Determine the [x, y] coordinate at the center of the cell enclosing the given text.  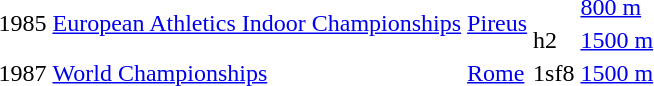
h2 [554, 40]
